Detect which cell encompasses the target text, then output its (X, Y) center coordinate. 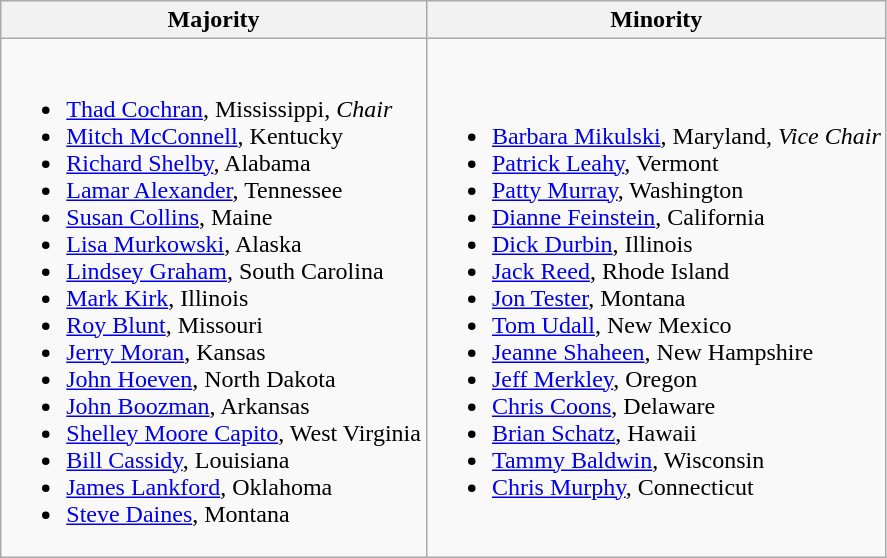
Minority (656, 20)
Majority (214, 20)
